Locate the cell with the specified text and output its (X, Y) center coordinate. 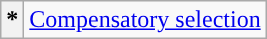
Compensatory selection (145, 20)
* (12, 20)
